Pinpoint the cell where the given text exists, returning its [x, y] midpoint coordinate. 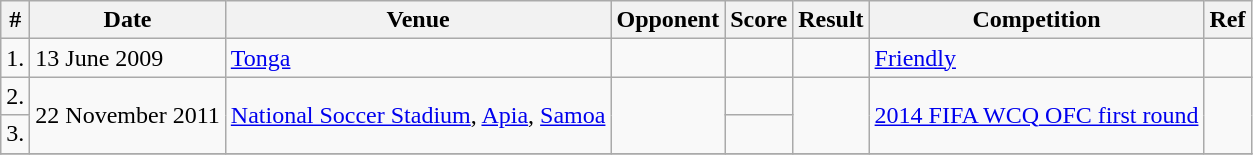
1. [16, 58]
Competition [1036, 20]
2014 FIFA WCQ OFC first round [1036, 115]
Opponent [668, 20]
Tonga [418, 58]
Venue [418, 20]
Ref [1228, 20]
2. [16, 96]
# [16, 20]
Result [831, 20]
13 June 2009 [128, 58]
Score [759, 20]
3. [16, 134]
National Soccer Stadium, Apia, Samoa [418, 115]
Friendly [1036, 58]
22 November 2011 [128, 115]
Date [128, 20]
